Scan for the cell matching the given text and deliver its (x, y) coordinate at center. 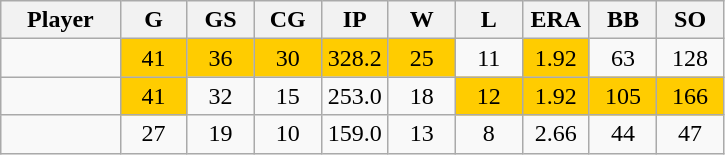
G (154, 20)
27 (154, 134)
44 (622, 134)
CG (288, 20)
8 (488, 134)
328.2 (354, 58)
11 (488, 58)
12 (488, 96)
W (422, 20)
105 (622, 96)
L (488, 20)
Player (60, 20)
253.0 (354, 96)
ERA (556, 20)
47 (690, 134)
36 (220, 58)
IP (354, 20)
SO (690, 20)
159.0 (354, 134)
2.66 (556, 134)
15 (288, 96)
BB (622, 20)
128 (690, 58)
18 (422, 96)
13 (422, 134)
63 (622, 58)
166 (690, 96)
GS (220, 20)
25 (422, 58)
19 (220, 134)
30 (288, 58)
32 (220, 96)
10 (288, 134)
